Scan for the cell matching the given text and deliver its (x, y) coordinate at center. 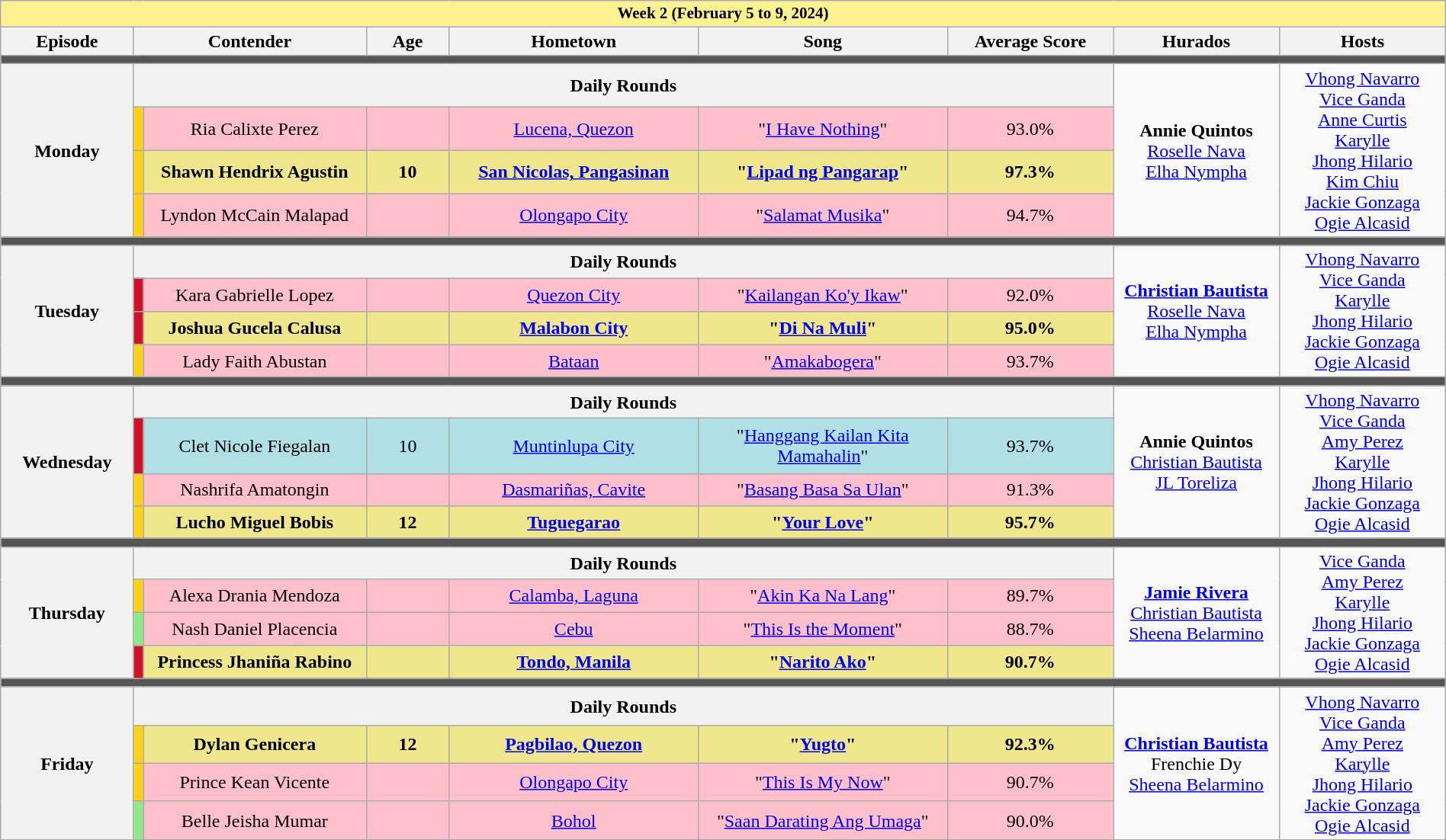
Calamba, Laguna (574, 596)
Episode (67, 41)
Vice GandaAmy PerezKarylleJhong HilarioJackie GonzagaOgie Alcasid (1362, 613)
Wednesday (67, 462)
89.7% (1030, 596)
San Nicolas, Pangasinan (574, 172)
Belle Jeisha Mumar (255, 820)
"Amakabogera" (822, 361)
"Your Love" (822, 523)
Contender (250, 41)
Muntinlupa City (574, 445)
"Hanggang Kailan Kita Mamahalin" (822, 445)
Bohol (574, 820)
"Kailangan Ko'y Ikaw" (822, 294)
88.7% (1030, 630)
Song (822, 41)
Lady Faith Abustan (255, 361)
"Lipad ng Pangarap" (822, 172)
Lucho Miguel Bobis (255, 523)
Lucena, Quezon (574, 130)
Quezon City (574, 294)
Monday (67, 151)
Pagbilao, Quezon (574, 744)
Cebu (574, 630)
Christian BautistaFrenchie DySheena Belarmino (1197, 763)
Week 2 (February 5 to 9, 2024) (723, 14)
90.0% (1030, 820)
Dasmariñas, Cavite (574, 489)
"This Is My Now" (822, 782)
Friday (67, 763)
Bataan (574, 361)
"Di Na Muli" (822, 328)
"Saan Darating Ang Umaga" (822, 820)
Annie QuintosRoselle NavaElha Nympha (1197, 151)
Nash Daniel Placencia (255, 630)
Alexa Drania Mendoza (255, 596)
Lyndon McCain Malapad (255, 215)
"Narito Ako" (822, 662)
91.3% (1030, 489)
"Yugto" (822, 744)
Malabon City (574, 328)
Ria Calixte Perez (255, 130)
Vhong NavarroVice GandaKarylleJhong HilarioJackie GonzagaOgie Alcasid (1362, 311)
Thursday (67, 613)
95.7% (1030, 523)
Tuguegarao (574, 523)
"This Is the Moment" (822, 630)
Shawn Hendrix Agustin (255, 172)
Annie QuintosChristian BautistaJL Toreliza (1197, 462)
Hosts (1362, 41)
93.0% (1030, 130)
Tondo, Manila (574, 662)
Age (407, 41)
95.0% (1030, 328)
97.3% (1030, 172)
Joshua Gucela Calusa (255, 328)
Jamie RiveraChristian BautistaSheena Belarmino (1197, 613)
Hurados (1197, 41)
Average Score (1030, 41)
"I Have Nothing" (822, 130)
Clet Nicole Fiegalan (255, 445)
Christian BautistaRoselle NavaElha Nympha (1197, 311)
Prince Kean Vicente (255, 782)
Kara Gabrielle Lopez (255, 294)
Tuesday (67, 311)
94.7% (1030, 215)
Hometown (574, 41)
92.3% (1030, 744)
Vhong NavarroVice GandaAnne CurtisKarylleJhong HilarioKim ChiuJackie GonzagaOgie Alcasid (1362, 151)
92.0% (1030, 294)
Dylan Genicera (255, 744)
Princess Jhaniña Rabino (255, 662)
Nashrifa Amatongin (255, 489)
"Salamat Musika" (822, 215)
"Basang Basa Sa Ulan" (822, 489)
"Akin Ka Na Lang" (822, 596)
